Locate the cell with the specified text and output its (x, y) center coordinate. 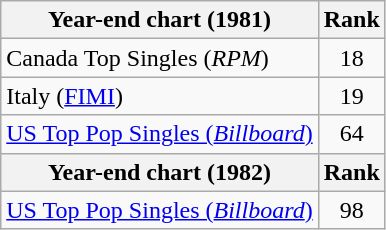
19 (352, 96)
18 (352, 58)
98 (352, 210)
Italy (FIMI) (160, 96)
Year-end chart (1982) (160, 172)
64 (352, 134)
Year-end chart (1981) (160, 20)
Canada Top Singles (RPM) (160, 58)
